From the cell containing the given text, extract its center point as (x, y) coordinate. 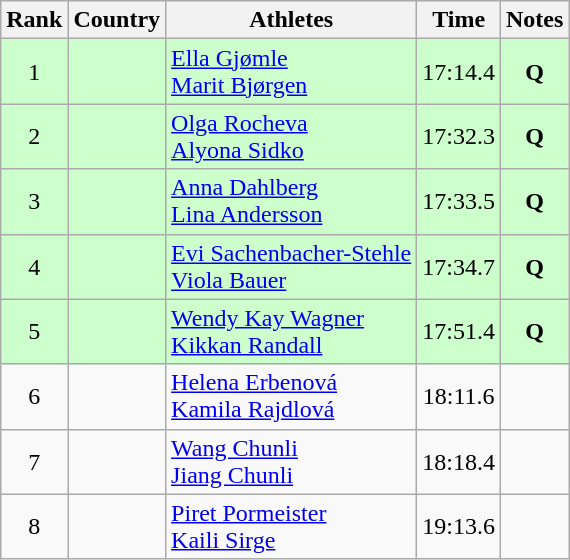
5 (34, 332)
Notes (534, 20)
17:34.7 (459, 266)
2 (34, 136)
17:51.4 (459, 332)
Anna Dahlberg Lina Andersson (292, 202)
Ella Gjømle Marit Bjørgen (292, 72)
17:14.4 (459, 72)
Helena Erbenová Kamila Rajdlová (292, 396)
Wendy Kay Wagner Kikkan Randall (292, 332)
Time (459, 20)
Evi Sachenbacher-Stehle Viola Bauer (292, 266)
7 (34, 462)
3 (34, 202)
18:11.6 (459, 396)
Olga Rocheva Alyona Sidko (292, 136)
8 (34, 526)
17:32.3 (459, 136)
Wang Chunli Jiang Chunli (292, 462)
18:18.4 (459, 462)
17:33.5 (459, 202)
4 (34, 266)
1 (34, 72)
Country (117, 20)
6 (34, 396)
Piret Pormeister Kaili Sirge (292, 526)
19:13.6 (459, 526)
Rank (34, 20)
Athletes (292, 20)
